Capture the cell that displays the provided text and extract its [x, y] central coordinate. 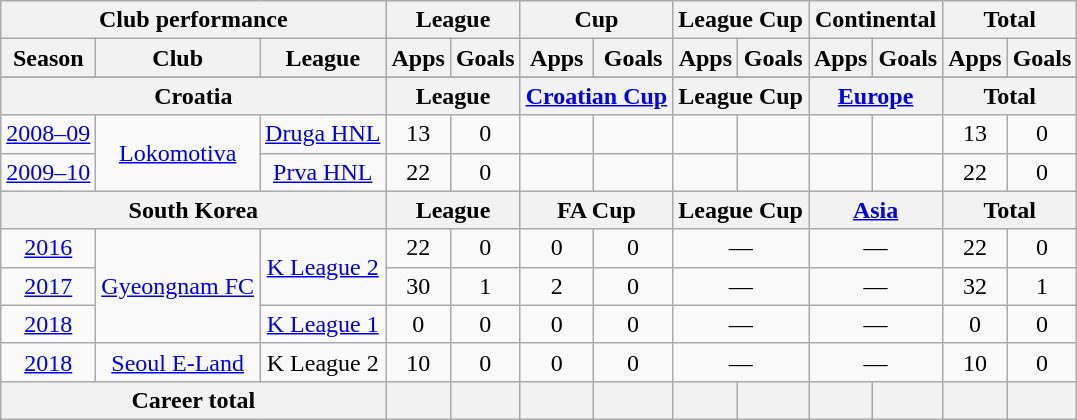
2 [556, 286]
FA Cup [596, 210]
Asia [875, 210]
Prva HNL [323, 172]
Lokomotiva [178, 153]
Cup [596, 20]
2016 [48, 248]
Gyeongnam FC [178, 286]
Career total [194, 400]
Seoul E-Land [178, 362]
Druga HNL [323, 134]
2008–09 [48, 134]
Continental [875, 20]
30 [418, 286]
South Korea [194, 210]
Season [48, 58]
Club performance [194, 20]
2009–10 [48, 172]
Europe [875, 96]
Club [178, 58]
Croatia [194, 96]
32 [975, 286]
Croatian Cup [596, 96]
2017 [48, 286]
K League 1 [323, 324]
